Provide the [x, y] coordinate of the cell's center where the given text is located.  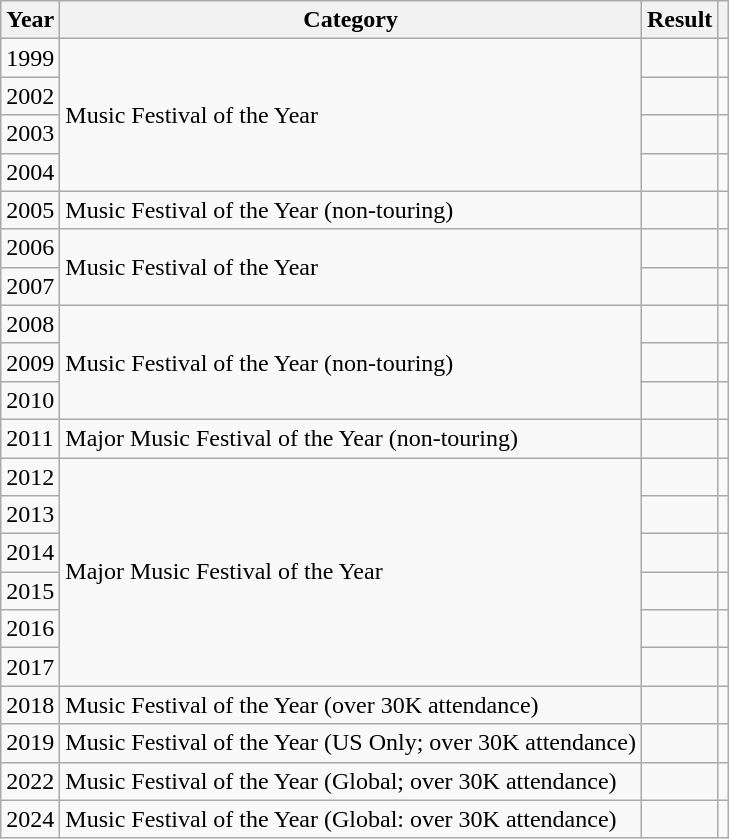
2016 [30, 629]
2011 [30, 438]
2009 [30, 362]
1999 [30, 58]
Category [351, 20]
2012 [30, 477]
2019 [30, 743]
2014 [30, 553]
Major Music Festival of the Year [351, 572]
2004 [30, 172]
Music Festival of the Year (Global: over 30K attendance) [351, 819]
Year [30, 20]
2013 [30, 515]
2017 [30, 667]
2024 [30, 819]
Major Music Festival of the Year (non-touring) [351, 438]
2018 [30, 705]
2022 [30, 781]
2002 [30, 96]
2015 [30, 591]
Music Festival of the Year (Global; over 30K attendance) [351, 781]
2003 [30, 134]
2008 [30, 324]
Result [679, 20]
2007 [30, 286]
Music Festival of the Year (over 30K attendance) [351, 705]
2006 [30, 248]
2010 [30, 400]
2005 [30, 210]
Music Festival of the Year (US Only; over 30K attendance) [351, 743]
